Search for the cell housing the specified text and yield its [X, Y] center coordinate. 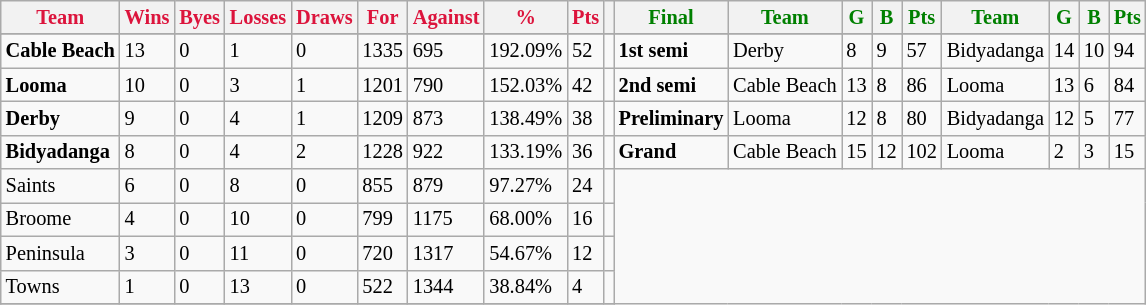
Final [672, 17]
14 [1064, 51]
879 [446, 186]
97.27% [526, 186]
68.00% [526, 219]
24 [586, 186]
Grand [672, 152]
1st semi [672, 51]
1344 [446, 287]
38.84% [526, 287]
54.67% [526, 253]
138.49% [526, 118]
922 [446, 152]
11 [258, 253]
1228 [382, 152]
Losses [258, 17]
86 [922, 85]
855 [382, 186]
Draws [324, 17]
Against [446, 17]
36 [586, 152]
% [526, 17]
42 [586, 85]
1317 [446, 253]
102 [922, 152]
Preliminary [672, 118]
720 [382, 253]
57 [922, 51]
80 [922, 118]
133.19% [526, 152]
16 [586, 219]
2nd semi [672, 85]
Broome [60, 219]
Saints [60, 186]
84 [1128, 85]
Towns [60, 287]
799 [382, 219]
Byes [199, 17]
522 [382, 287]
Wins [148, 17]
192.09% [526, 51]
For [382, 17]
Peninsula [60, 253]
5 [1094, 118]
1201 [382, 85]
1335 [382, 51]
790 [446, 85]
695 [446, 51]
52 [586, 51]
77 [1128, 118]
873 [446, 118]
94 [1128, 51]
152.03% [526, 85]
38 [586, 118]
1175 [446, 219]
1209 [382, 118]
